Output the (x, y) coordinate of the center of the cell containing the given text.  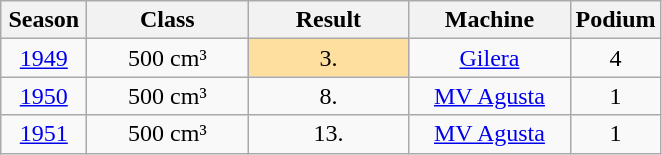
1949 (44, 58)
13. (328, 134)
Machine (490, 20)
3. (328, 58)
1951 (44, 134)
Podium (616, 20)
Gilera (490, 58)
Season (44, 20)
1950 (44, 96)
Result (328, 20)
8. (328, 96)
4 (616, 58)
Class (168, 20)
